Determine the (X, Y) coordinate at the center of the cell enclosing the given text.  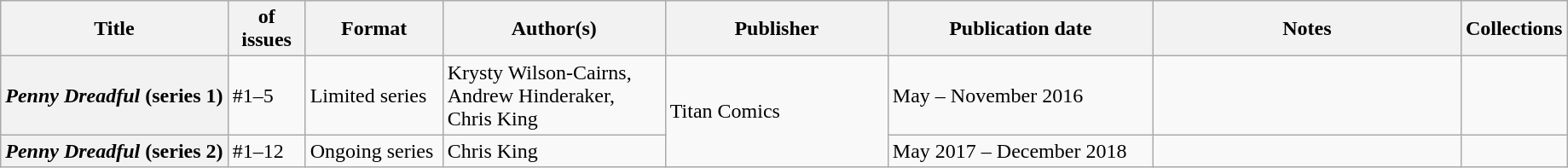
Collections (1513, 29)
#1–5 (266, 96)
of issues (266, 29)
May – November 2016 (1020, 96)
Penny Dreadful (series 1) (114, 96)
Publication date (1020, 29)
Publisher (776, 29)
Author(s) (554, 29)
May 2017 – December 2018 (1020, 151)
Titan Comics (776, 112)
Chris King (554, 151)
Krysty Wilson-Cairns, Andrew Hinderaker, Chris King (554, 96)
Limited series (373, 96)
Title (114, 29)
#1–12 (266, 151)
Notes (1306, 29)
Format (373, 29)
Ongoing series (373, 151)
Penny Dreadful (series 2) (114, 151)
